Return [x, y] of the center of cell containing provided text 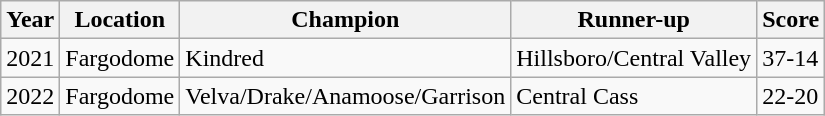
Score [791, 20]
2022 [30, 96]
Runner-up [634, 20]
Velva/Drake/Anamoose/Garrison [346, 96]
Hillsboro/Central Valley [634, 58]
Central Cass [634, 96]
Year [30, 20]
Kindred [346, 58]
2021 [30, 58]
22-20 [791, 96]
Location [120, 20]
Champion [346, 20]
37-14 [791, 58]
